Scan for the cell matching the given text and deliver its [x, y] coordinate at center. 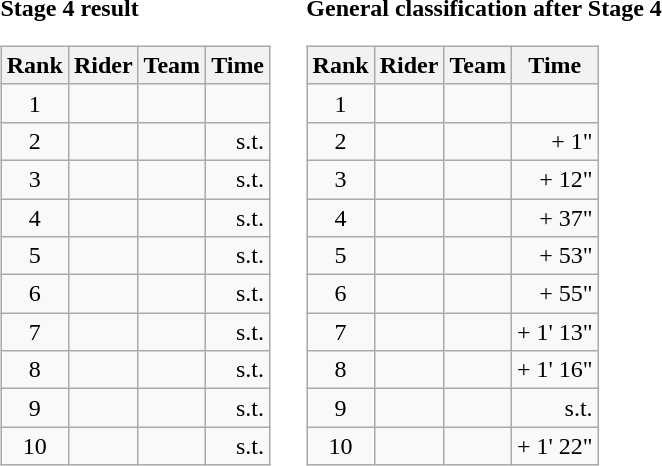
+ 12" [554, 179]
+ 1" [554, 141]
+ 55" [554, 294]
+ 1' 22" [554, 446]
+ 1' 13" [554, 332]
+ 53" [554, 256]
+ 37" [554, 217]
+ 1' 16" [554, 370]
